Detect which cell encompasses the target text, then output its (X, Y) center coordinate. 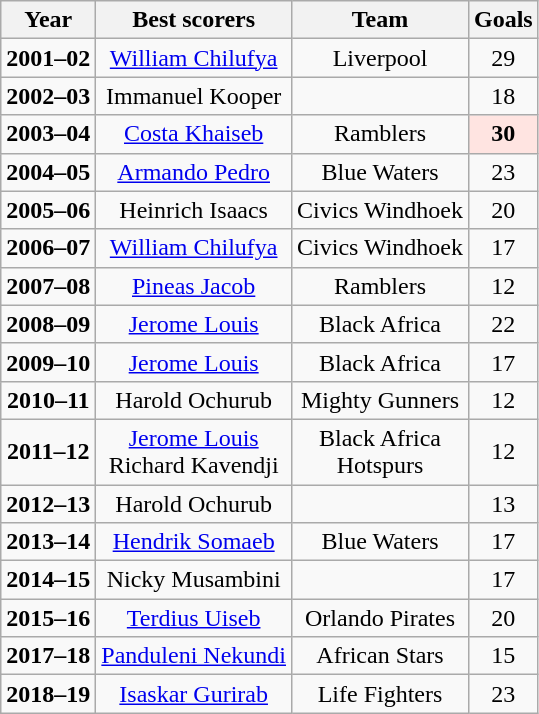
2017–18 (48, 656)
Goals (503, 20)
Costa Khaiseb (194, 134)
29 (503, 58)
Year (48, 20)
2013–14 (48, 542)
2009–10 (48, 362)
2003–04 (48, 134)
Team (380, 20)
2014–15 (48, 580)
13 (503, 503)
2008–09 (48, 324)
Armando Pedro (194, 172)
2007–08 (48, 286)
Jerome Louis Richard Kavendji (194, 452)
Nicky Musambini (194, 580)
Terdius Uiseb (194, 618)
Liverpool (380, 58)
2011–12 (48, 452)
African Stars (380, 656)
Panduleni Nekundi (194, 656)
2001–02 (48, 58)
2015–16 (48, 618)
30 (503, 134)
Life Fighters (380, 694)
Mighty Gunners (380, 400)
Orlando Pirates (380, 618)
Pineas Jacob (194, 286)
2006–07 (48, 248)
2012–13 (48, 503)
Immanuel Kooper (194, 96)
Heinrich Isaacs (194, 210)
18 (503, 96)
2005–06 (48, 210)
2018–19 (48, 694)
2002–03 (48, 96)
Hendrik Somaeb (194, 542)
Black Africa Hotspurs (380, 452)
Best scorers (194, 20)
15 (503, 656)
22 (503, 324)
Isaskar Gurirab (194, 694)
2010–11 (48, 400)
2004–05 (48, 172)
